Provide the (x, y) coordinate of the cell's center where the given text is located.  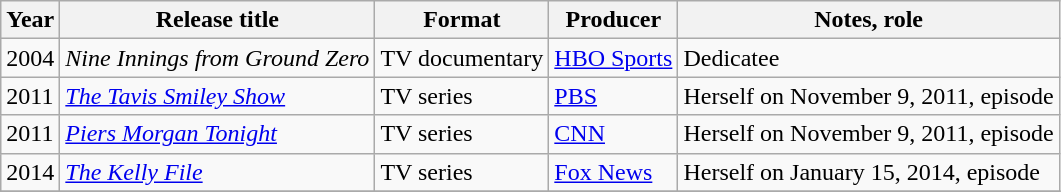
Format (462, 20)
Year (30, 20)
Dedicatee (868, 58)
Notes, role (868, 20)
Herself on January 15, 2014, episode (868, 172)
Release title (218, 20)
Piers Morgan Tonight (218, 134)
CNN (614, 134)
Fox News (614, 172)
2014 (30, 172)
PBS (614, 96)
The Tavis Smiley Show (218, 96)
HBO Sports (614, 58)
Nine Innings from Ground Zero (218, 58)
2004 (30, 58)
The Kelly File (218, 172)
Producer (614, 20)
TV documentary (462, 58)
